Return the (X, Y) coordinate for the center point of the cell that contains the specified text.  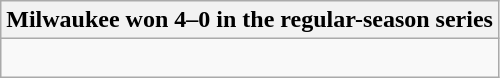
Milwaukee won 4–0 in the regular-season series (250, 20)
